Provide the (x, y) coordinate of the cell's center where the given text is located.  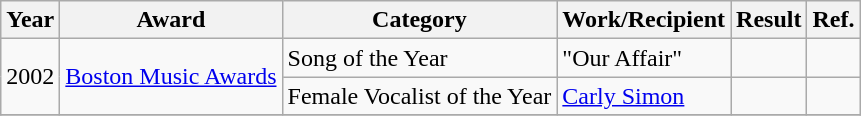
Song of the Year (420, 58)
Ref. (834, 20)
Year (30, 20)
Female Vocalist of the Year (420, 96)
"Our Affair" (644, 58)
Carly Simon (644, 96)
Work/Recipient (644, 20)
Result (769, 20)
Boston Music Awards (171, 77)
Category (420, 20)
Award (171, 20)
2002 (30, 77)
